Find where the given text appears and provide that cell's center as (X, Y) coordinate. 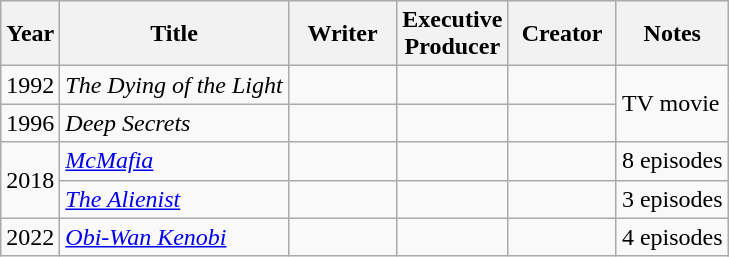
ExecutiveProducer (452, 34)
Deep Secrets (174, 123)
3 episodes (672, 199)
2018 (30, 180)
The Alienist (174, 199)
1992 (30, 85)
McMafia (174, 161)
4 episodes (672, 237)
2022 (30, 237)
The Dying of the Light (174, 85)
Year (30, 34)
Notes (672, 34)
Writer (342, 34)
1996 (30, 123)
8 episodes (672, 161)
Obi-Wan Kenobi (174, 237)
Title (174, 34)
TV movie (672, 104)
Creator (562, 34)
